Search for the cell housing the specified text and yield its [X, Y] center coordinate. 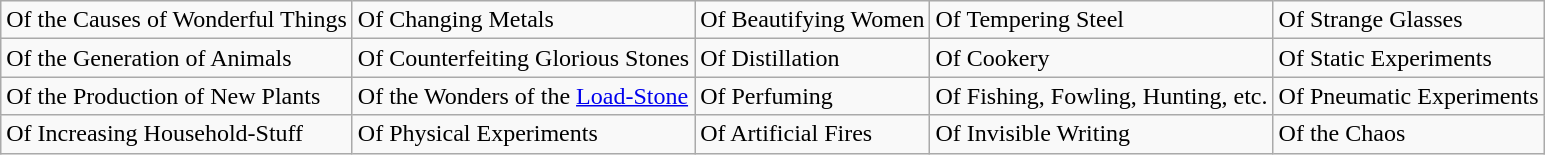
Of Distillation [812, 58]
Of Artificial Fires [812, 134]
Of Physical Experiments [523, 134]
Of Beautifying Women [812, 20]
Of Fishing, Fowling, Hunting, etc. [1102, 96]
Of Perfuming [812, 96]
Of Strange Glasses [1408, 20]
Of the Generation of Animals [177, 58]
Of Invisible Writing [1102, 134]
Of Changing Metals [523, 20]
Of the Causes of Wonderful Things [177, 20]
Of Increasing Household-Stuff [177, 134]
Of Static Experiments [1408, 58]
Of the Production of New Plants [177, 96]
Of Pneumatic Experiments [1408, 96]
Of the Wonders of the Load-Stone [523, 96]
Of the Chaos [1408, 134]
Of Counterfeiting Glorious Stones [523, 58]
Of Tempering Steel [1102, 20]
Of Cookery [1102, 58]
